Determine the (x, y) coordinate at the center of the cell enclosing the given text.  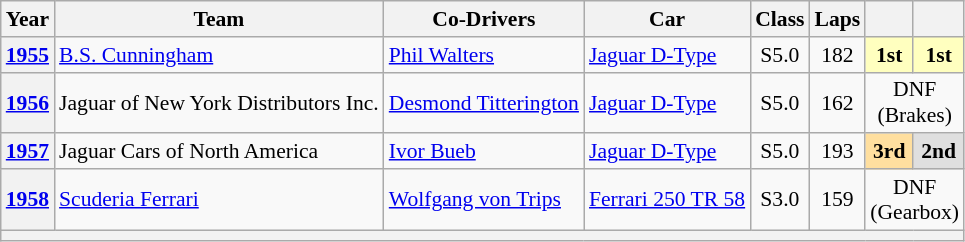
Phil Walters (484, 55)
Team (219, 19)
1958 (28, 200)
162 (838, 102)
Laps (838, 19)
Jaguar of New York Distributors Inc. (219, 102)
DNF(Brakes) (914, 102)
Ferrari 250 TR 58 (667, 200)
Jaguar Cars of North America (219, 152)
B.S. Cunningham (219, 55)
3rd (889, 152)
Year (28, 19)
182 (838, 55)
Desmond Titterington (484, 102)
S3.0 (780, 200)
2nd (938, 152)
Class (780, 19)
DNF(Gearbox) (914, 200)
193 (838, 152)
Wolfgang von Trips (484, 200)
1955 (28, 55)
159 (838, 200)
Car (667, 19)
Scuderia Ferrari (219, 200)
Co-Drivers (484, 19)
Ivor Bueb (484, 152)
1957 (28, 152)
1956 (28, 102)
